Return the (x, y) coordinate for the center point of the cell that contains the specified text.  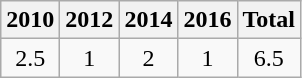
2012 (90, 20)
2016 (208, 20)
6.5 (269, 58)
Total (269, 20)
2010 (30, 20)
2 (148, 58)
2014 (148, 20)
2.5 (30, 58)
